Determine the (x, y) coordinate at the center of the cell enclosing the given text.  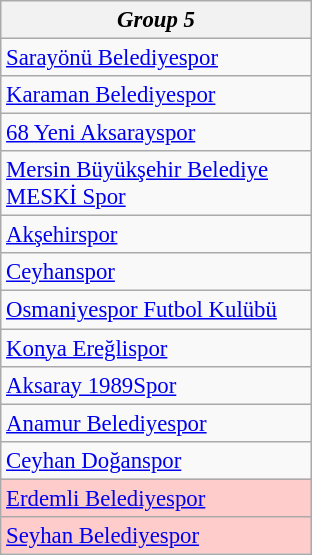
68 Yeni Aksarayspor (156, 133)
Aksaray 1989Spor (156, 385)
Sarayönü Belediyespor (156, 58)
Akşehirspor (156, 235)
Ceyhanspor (156, 273)
Erdemli Belediyespor (156, 498)
Anamur Belediyespor (156, 423)
Mersin Büyükşehir Belediye MESKİ Spor (156, 184)
Konya Ereğlispor (156, 348)
Ceyhan Doğanspor (156, 460)
Seyhan Belediyespor (156, 536)
Osmaniyespor Futbol Kulübü (156, 310)
Group 5 (156, 20)
Karaman Belediyespor (156, 95)
